Return the [x, y] coordinate for the center point of the cell that contains the specified text.  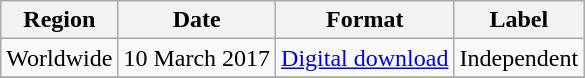
Independent [519, 58]
Digital download [365, 58]
Worldwide [60, 58]
Format [365, 20]
Label [519, 20]
Date [197, 20]
10 March 2017 [197, 58]
Region [60, 20]
